Return [X, Y] of the center of cell containing provided text 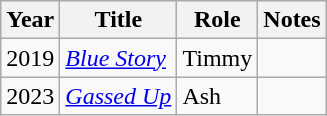
2023 [30, 96]
Timmy [218, 58]
Notes [292, 20]
Year [30, 20]
2019 [30, 58]
Blue Story [118, 58]
Ash [218, 96]
Gassed Up [118, 96]
Role [218, 20]
Title [118, 20]
